Return (x, y) of the center of cell containing provided text 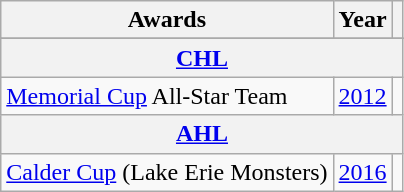
AHL (202, 134)
2016 (362, 172)
Calder Cup (Lake Erie Monsters) (167, 172)
Year (362, 20)
Memorial Cup All-Star Team (167, 96)
Awards (167, 20)
2012 (362, 96)
CHL (202, 58)
